Return (X, Y) of the center of cell containing provided text 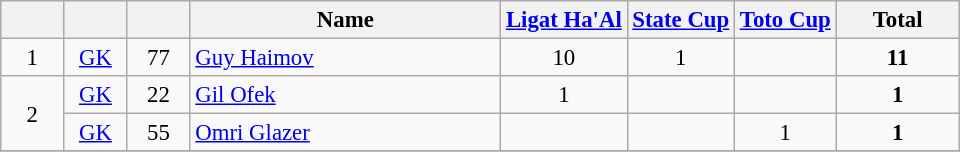
Total (898, 20)
77 (158, 58)
Toto Cup (785, 20)
Ligat Ha'Al (564, 20)
2 (32, 114)
22 (158, 95)
Gil Ofek (346, 95)
Name (346, 20)
55 (158, 133)
State Cup (680, 20)
Omri Glazer (346, 133)
10 (564, 58)
11 (898, 58)
Guy Haimov (346, 58)
